Output the [X, Y] coordinate of the center of the cell containing the given text.  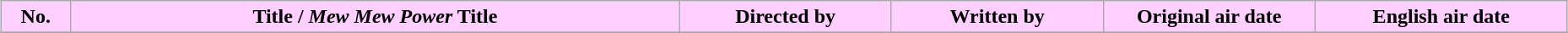
No. [35, 17]
Title / Mew Mew Power Title [375, 17]
Written by [998, 17]
English air date [1441, 17]
Directed by [785, 17]
Original air date [1208, 17]
